Locate the cell with the specified text and output its (x, y) center coordinate. 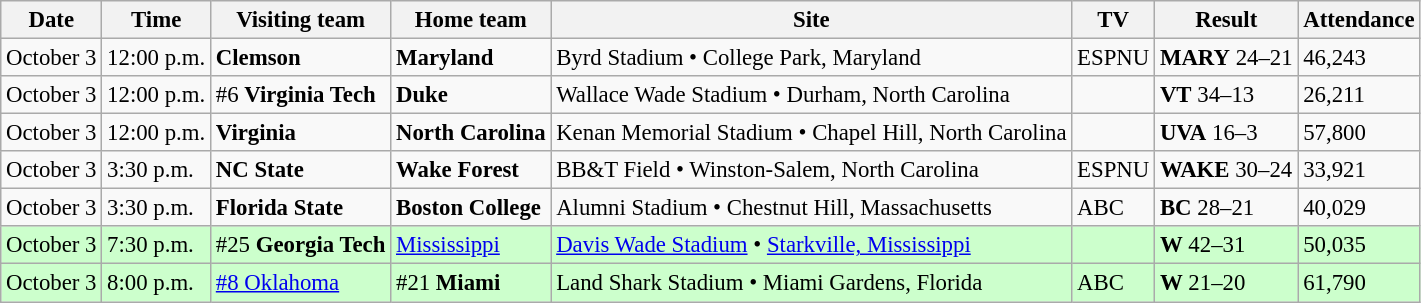
61,790 (1359, 283)
8:00 p.m. (156, 283)
Clemson (301, 58)
VT 34–13 (1226, 95)
#8 Oklahoma (301, 283)
Land Shark Stadium • Miami Gardens, Florida (812, 283)
50,035 (1359, 245)
W 21–20 (1226, 283)
33,921 (1359, 170)
Alumni Stadium • Chestnut Hill, Massachusetts (812, 208)
Site (812, 20)
Wake Forest (471, 170)
Attendance (1359, 20)
#25 Georgia Tech (301, 245)
Davis Wade Stadium • Starkville, Mississippi (812, 245)
26,211 (1359, 95)
46,243 (1359, 58)
BB&T Field • Winston-Salem, North Carolina (812, 170)
Byrd Stadium • College Park, Maryland (812, 58)
Visiting team (301, 20)
Maryland (471, 58)
NC State (301, 170)
#6 Virginia Tech (301, 95)
Time (156, 20)
40,029 (1359, 208)
Wallace Wade Stadium • Durham, North Carolina (812, 95)
North Carolina (471, 133)
Virginia (301, 133)
BC 28–21 (1226, 208)
MARY 24–21 (1226, 58)
Florida State (301, 208)
Boston College (471, 208)
Home team (471, 20)
#21 Miami (471, 283)
Mississippi (471, 245)
Kenan Memorial Stadium • Chapel Hill, North Carolina (812, 133)
Date (52, 20)
W 42–31 (1226, 245)
TV (1114, 20)
UVA 16–3 (1226, 133)
7:30 p.m. (156, 245)
WAKE 30–24 (1226, 170)
57,800 (1359, 133)
Duke (471, 95)
Result (1226, 20)
